Search for the cell housing the specified text and yield its [x, y] center coordinate. 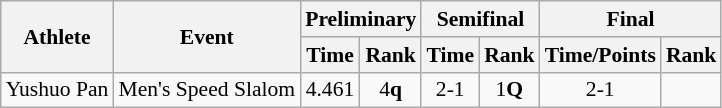
4q [391, 90]
Men's Speed Slalom [206, 90]
4.461 [330, 90]
Final [631, 19]
1Q [510, 90]
Yushuo Pan [58, 90]
Time/Points [600, 55]
Preliminary [360, 19]
Semifinal [480, 19]
Event [206, 36]
Athlete [58, 36]
